Identify which cell holds the provided text, then report its [x, y] central coordinate. 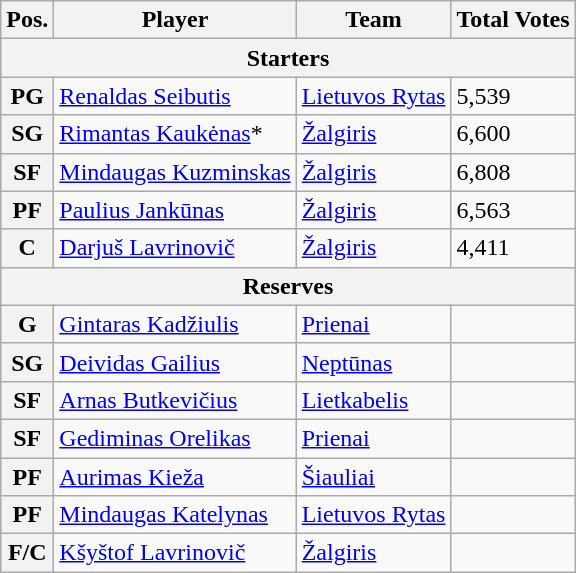
Renaldas Seibutis [175, 96]
4,411 [513, 248]
C [28, 248]
Mindaugas Katelynas [175, 515]
PG [28, 96]
Team [374, 20]
Deividas Gailius [175, 362]
Player [175, 20]
Darjuš Lavrinovič [175, 248]
Gintaras Kadžiulis [175, 324]
Total Votes [513, 20]
Pos. [28, 20]
5,539 [513, 96]
6,808 [513, 172]
Aurimas Kieža [175, 477]
Mindaugas Kuzminskas [175, 172]
Paulius Jankūnas [175, 210]
Kšyštof Lavrinovič [175, 553]
Arnas Butkevičius [175, 400]
Neptūnas [374, 362]
Starters [288, 58]
Lietkabelis [374, 400]
Reserves [288, 286]
F/C [28, 553]
6,600 [513, 134]
Rimantas Kaukėnas* [175, 134]
6,563 [513, 210]
Šiauliai [374, 477]
G [28, 324]
Gediminas Orelikas [175, 438]
